For the text-containing cell, return its midpoint in (x, y) coordinate format. 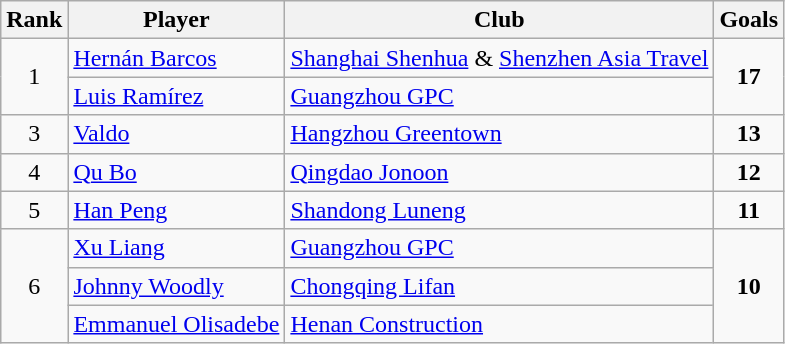
Shandong Luneng (500, 210)
11 (749, 210)
Hangzhou Greentown (500, 134)
Player (176, 20)
Xu Liang (176, 248)
Henan Construction (500, 324)
1 (34, 77)
4 (34, 172)
13 (749, 134)
Goals (749, 20)
Han Peng (176, 210)
Hernán Barcos (176, 58)
Johnny Woodly (176, 286)
Shanghai Shenhua & Shenzhen Asia Travel (500, 58)
Luis Ramírez (176, 96)
6 (34, 286)
17 (749, 77)
Valdo (176, 134)
Qingdao Jonoon (500, 172)
10 (749, 286)
Rank (34, 20)
3 (34, 134)
Club (500, 20)
Qu Bo (176, 172)
Emmanuel Olisadebe (176, 324)
Chongqing Lifan (500, 286)
5 (34, 210)
12 (749, 172)
